Extract the (X, Y) coordinate from the center of the cell holding the provided text.  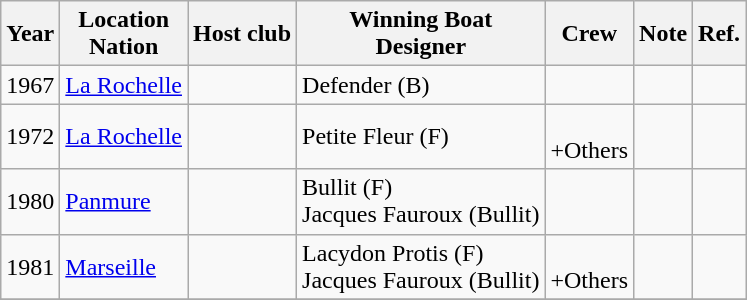
Bullit (F) Jacques Fauroux (Bullit) (421, 202)
Note (664, 34)
Year (30, 34)
Marseille (124, 266)
Ref. (720, 34)
Panmure (124, 202)
1981 (30, 266)
Lacydon Protis (F) Jacques Fauroux (Bullit) (421, 266)
1972 (30, 136)
1980 (30, 202)
Defender (B) (421, 85)
LocationNation (124, 34)
Winning Boat Designer (421, 34)
Host club (242, 34)
Petite Fleur (F) (421, 136)
1967 (30, 85)
Crew (590, 34)
